Identify which cell holds the provided text, then report its (X, Y) central coordinate. 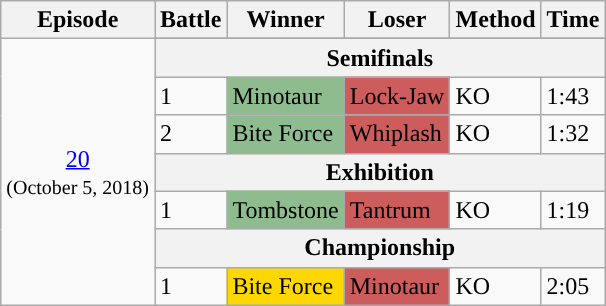
1:32 (573, 134)
1:19 (573, 210)
Lock-Jaw (397, 96)
Whiplash (397, 134)
Exhibition (379, 172)
Loser (397, 20)
2 (190, 134)
2:05 (573, 286)
Winner (286, 20)
Tantrum (397, 210)
1:43 (573, 96)
Method (496, 20)
20(October 5, 2018) (78, 172)
Tombstone (286, 210)
Battle (190, 20)
Semifinals (379, 58)
Championship (379, 248)
Episode (78, 20)
Time (573, 20)
